Find where the given text appears and provide that cell's center as (X, Y) coordinate. 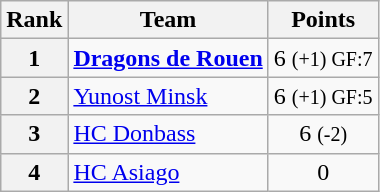
Rank (34, 20)
6 (+1) GF:5 (323, 96)
4 (34, 172)
Team (168, 20)
HC Asiago (168, 172)
3 (34, 134)
6 (-2) (323, 134)
6 (+1) GF:7 (323, 58)
2 (34, 96)
1 (34, 58)
0 (323, 172)
HC Donbass (168, 134)
Dragons de Rouen (168, 58)
Points (323, 20)
Yunost Minsk (168, 96)
